From the cell containing the given text, extract its center point as [X, Y] coordinate. 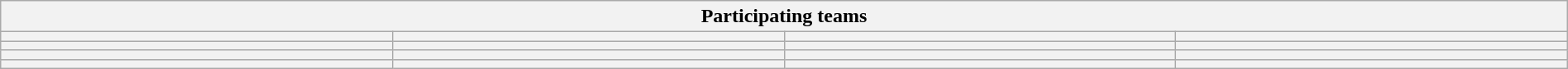
Participating teams [784, 16]
